Detect which cell encompasses the target text, then output its [x, y] center coordinate. 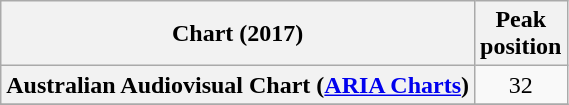
32 [521, 85]
Australian Audiovisual Chart (ARIA Charts) [238, 85]
Peakposition [521, 34]
Chart (2017) [238, 34]
